Return (X, Y) of the center of cell containing provided text 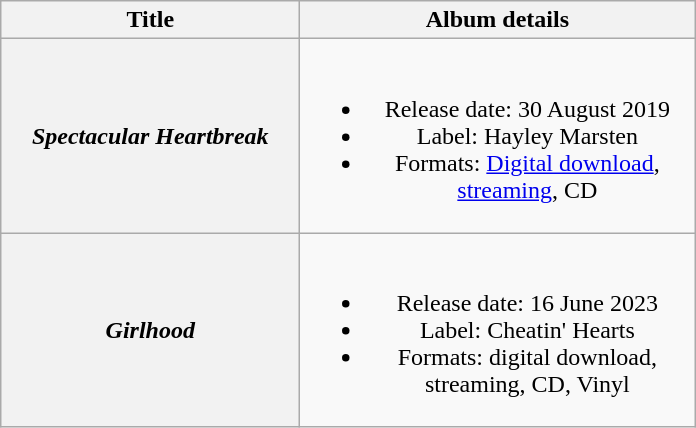
Release date: 30 August 2019Label: Hayley MarstenFormats: Digital download, streaming, CD (498, 136)
Album details (498, 20)
Girlhood (150, 330)
Title (150, 20)
Release date: 16 June 2023Label: Cheatin' HeartsFormats: digital download, streaming, CD, Vinyl (498, 330)
Spectacular Heartbreak (150, 136)
